Find where the given text appears and provide that cell's center as [x, y] coordinate. 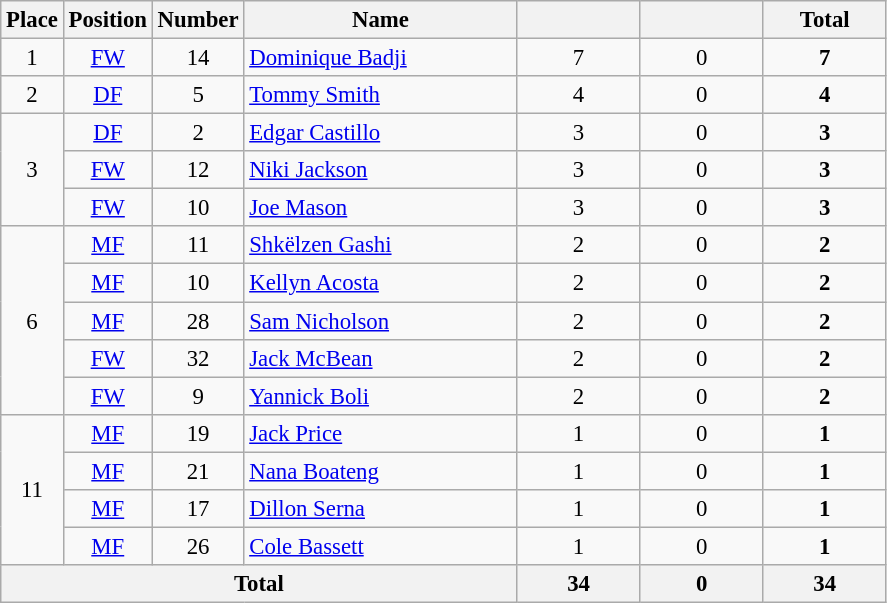
Cole Bassett [380, 546]
Number [198, 20]
26 [198, 546]
Joe Mason [380, 208]
Dominique Badji [380, 58]
Nana Boateng [380, 471]
Edgar Castillo [380, 133]
21 [198, 471]
9 [198, 396]
Tommy Smith [380, 95]
Kellyn Acosta [380, 283]
Shkëlzen Gashi [380, 245]
Niki Jackson [380, 170]
32 [198, 358]
Position [108, 20]
28 [198, 321]
14 [198, 58]
Place [32, 20]
Jack McBean [380, 358]
17 [198, 509]
6 [32, 320]
19 [198, 433]
12 [198, 170]
5 [198, 95]
Jack Price [380, 433]
Yannick Boli [380, 396]
Sam Nicholson [380, 321]
Name [380, 20]
Dillon Serna [380, 509]
